Return [x, y] of the center of cell containing provided text 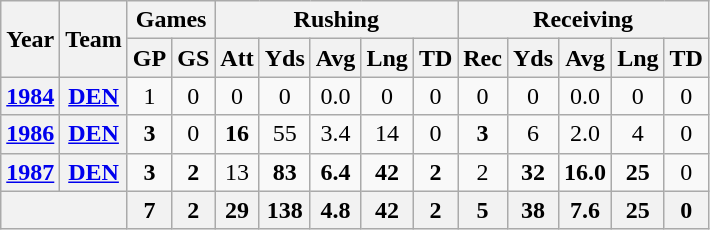
4 [638, 134]
5 [483, 210]
6.4 [336, 172]
Team [94, 39]
13 [237, 172]
55 [284, 134]
7 [149, 210]
16.0 [586, 172]
29 [237, 210]
Rec [483, 58]
32 [532, 172]
138 [284, 210]
4.8 [336, 210]
16 [237, 134]
1986 [30, 134]
Games [170, 20]
Rushing [336, 20]
1984 [30, 96]
3.4 [336, 134]
GS [194, 58]
1987 [30, 172]
Att [237, 58]
1 [149, 96]
6 [532, 134]
14 [387, 134]
GP [149, 58]
Year [30, 39]
7.6 [586, 210]
38 [532, 210]
2.0 [586, 134]
83 [284, 172]
Receiving [584, 20]
